Extract the (x, y) coordinate from the center of the cell holding the provided text.  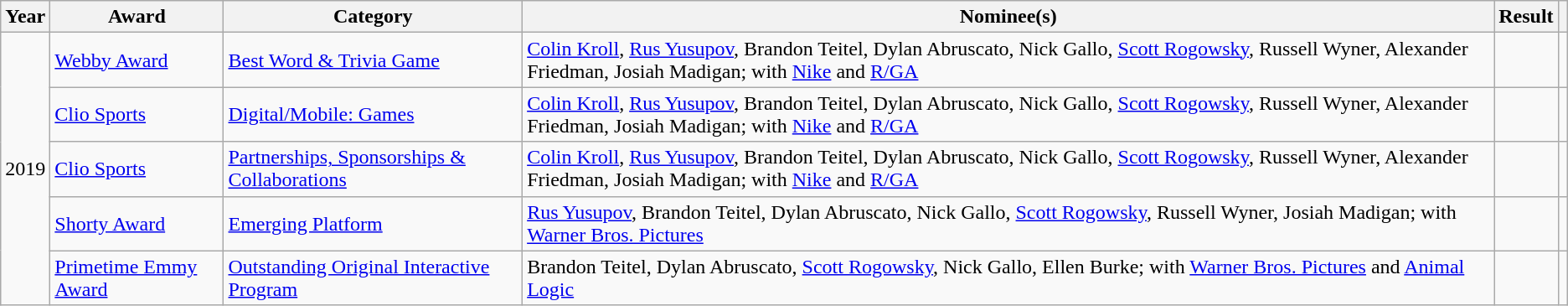
Award (137, 17)
Digital/Mobile: Games (374, 114)
Rus Yusupov, Brandon Teitel, Dylan Abruscato, Nick Gallo, Scott Rogowsky, Russell Wyner, Josiah Madigan; with Warner Bros. Pictures (1008, 223)
Primetime Emmy Award (137, 278)
Emerging Platform (374, 223)
Partnerships, Sponsorships & Collaborations (374, 169)
Outstanding Original Interactive Program (374, 278)
Year (25, 17)
Webby Award (137, 60)
Result (1526, 17)
Nominee(s) (1008, 17)
Category (374, 17)
Brandon Teitel, Dylan Abruscato, Scott Rogowsky, Nick Gallo, Ellen Burke; with Warner Bros. Pictures and Animal Logic (1008, 278)
2019 (25, 169)
Best Word & Trivia Game (374, 60)
Shorty Award (137, 223)
